Detect which cell encompasses the target text, then output its [X, Y] center coordinate. 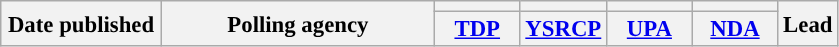
UPA [650, 30]
NDA [735, 30]
Date published [82, 24]
YSRCP [564, 30]
Polling agency [298, 24]
Lead [808, 24]
TDP [477, 30]
